Scan for the cell matching the given text and deliver its (x, y) coordinate at center. 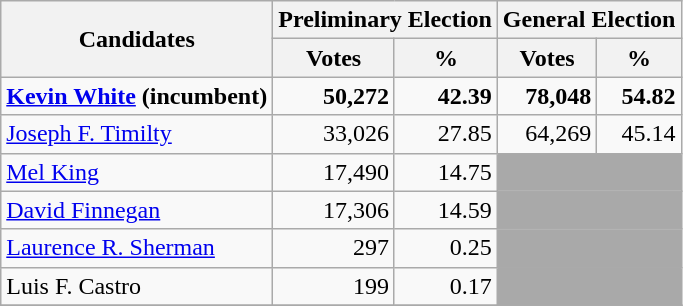
General Election (589, 20)
78,048 (547, 96)
17,490 (334, 172)
David Finnegan (137, 210)
297 (334, 248)
14.59 (446, 210)
0.25 (446, 248)
Luis F. Castro (137, 286)
33,026 (334, 134)
54.82 (639, 96)
27.85 (446, 134)
Kevin White (incumbent) (137, 96)
Laurence R. Sherman (137, 248)
199 (334, 286)
Preliminary Election (386, 20)
Candidates (137, 39)
45.14 (639, 134)
14.75 (446, 172)
0.17 (446, 286)
17,306 (334, 210)
50,272 (334, 96)
42.39 (446, 96)
64,269 (547, 134)
Joseph F. Timilty (137, 134)
Mel King (137, 172)
